Output the (X, Y) coordinate of the center of the cell containing the given text.  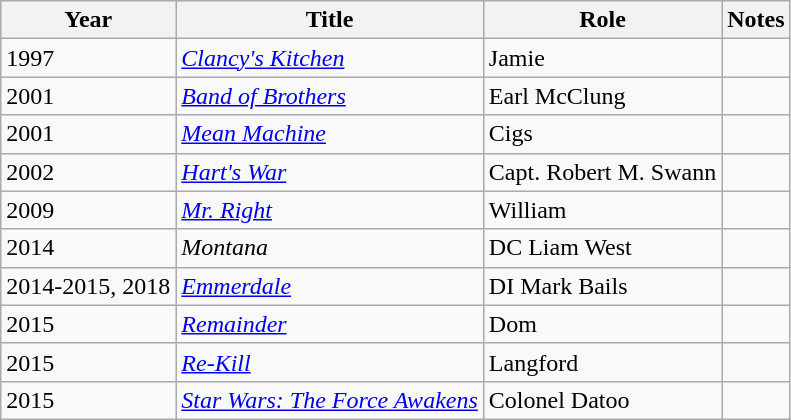
2014-2015, 2018 (88, 286)
Band of Brothers (330, 96)
Mean Machine (330, 134)
Star Wars: The Force Awakens (330, 400)
Montana (330, 248)
Earl McClung (602, 96)
2009 (88, 210)
Cigs (602, 134)
Emmerdale (330, 286)
2002 (88, 172)
Langford (602, 362)
1997 (88, 58)
Remainder (330, 324)
2014 (88, 248)
Mr. Right (330, 210)
Notes (756, 20)
Colonel Datoo (602, 400)
DI Mark Bails (602, 286)
DC Liam West (602, 248)
Capt. Robert M. Swann (602, 172)
Re-Kill (330, 362)
Role (602, 20)
Title (330, 20)
Clancy's Kitchen (330, 58)
William (602, 210)
Year (88, 20)
Hart's War (330, 172)
Jamie (602, 58)
Dom (602, 324)
